Provide the (X, Y) coordinate of the cell's center where the given text is located.  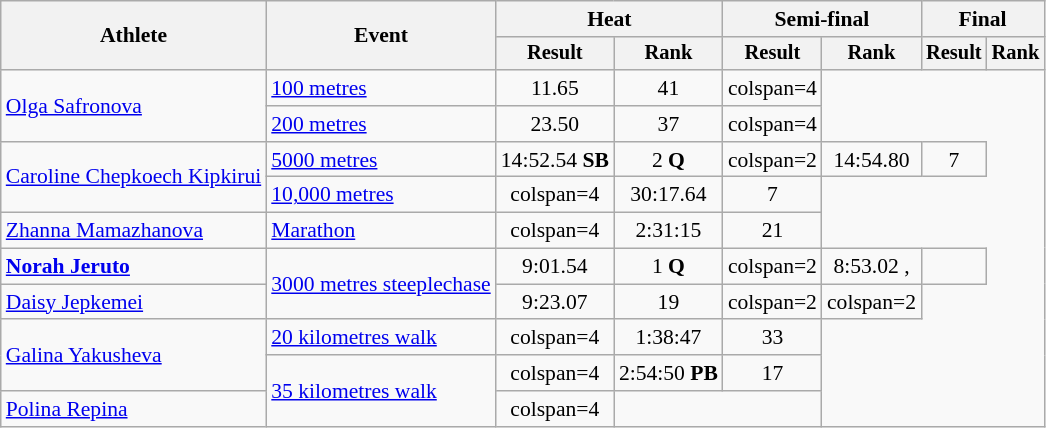
11.65 (555, 88)
9:01.54 (555, 267)
Norah Jeruto (134, 267)
100 metres (381, 88)
8:53.02 , (872, 267)
2:54:50 PB (668, 373)
10,000 metres (381, 195)
17 (772, 373)
41 (668, 88)
23.50 (555, 124)
Marathon (381, 231)
3000 metres steeplechase (381, 284)
Galina Yakusheva (134, 356)
Olga Safronova (134, 106)
33 (772, 338)
Daisy Jepkemei (134, 302)
37 (668, 124)
Semi-final (822, 19)
1:38:47 (668, 338)
Heat (610, 19)
35 kilometres walk (381, 390)
19 (668, 302)
21 (772, 231)
Event (381, 36)
9:23.07 (555, 302)
1 Q (668, 267)
Zhanna Mamazhanova (134, 231)
5000 metres (381, 160)
Polina Repina (134, 409)
2:31:15 (668, 231)
200 metres (381, 124)
2 Q (668, 160)
Final (982, 19)
Caroline Chepkoech Kipkirui (134, 178)
30:17.64 (668, 195)
14:52.54 SB (555, 160)
20 kilometres walk (381, 338)
Athlete (134, 36)
14:54.80 (872, 160)
